Scan for the cell matching the given text and deliver its [X, Y] coordinate at center. 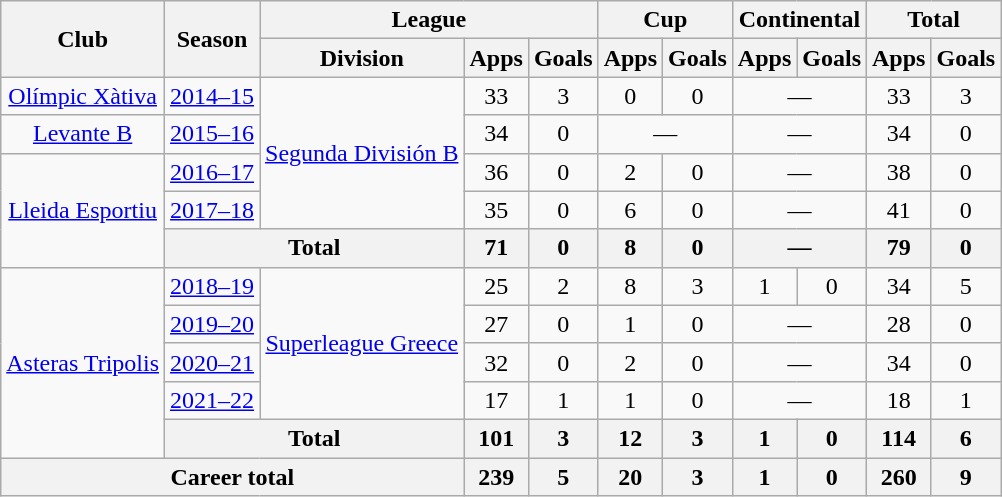
Segunda División B [362, 153]
260 [899, 477]
18 [899, 400]
2020–21 [212, 362]
101 [496, 438]
Olímpic Xàtiva [83, 96]
239 [496, 477]
71 [496, 248]
2016–17 [212, 172]
Levante B [83, 134]
20 [630, 477]
114 [899, 438]
2019–20 [212, 324]
2015–16 [212, 134]
Season [212, 39]
League [430, 20]
2021–22 [212, 400]
36 [496, 172]
41 [899, 210]
27 [496, 324]
Lleida Esportiu [83, 210]
35 [496, 210]
Career total [232, 477]
28 [899, 324]
Continental [799, 20]
Division [362, 58]
32 [496, 362]
79 [899, 248]
2014–15 [212, 96]
2017–18 [212, 210]
9 [966, 477]
12 [630, 438]
2018–19 [212, 286]
Superleague Greece [362, 343]
25 [496, 286]
Club [83, 39]
38 [899, 172]
Cup [665, 20]
Asteras Tripolis [83, 362]
17 [496, 400]
